Search for the cell housing the specified text and yield its [X, Y] center coordinate. 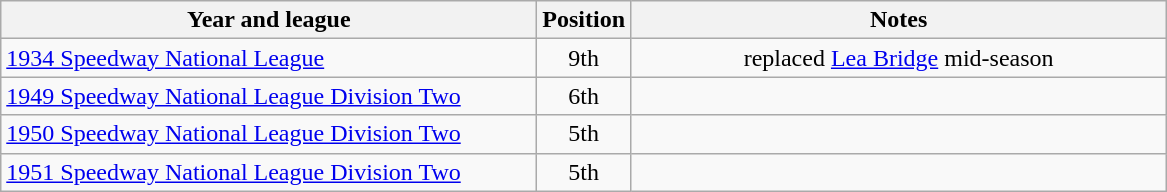
1949 Speedway National League Division Two [269, 96]
6th [584, 96]
Position [584, 20]
Year and league [269, 20]
1950 Speedway National League Division Two [269, 134]
1934 Speedway National League [269, 58]
Notes [899, 20]
9th [584, 58]
replaced Lea Bridge mid-season [899, 58]
1951 Speedway National League Division Two [269, 172]
